For the text-containing cell, return its midpoint in (x, y) coordinate format. 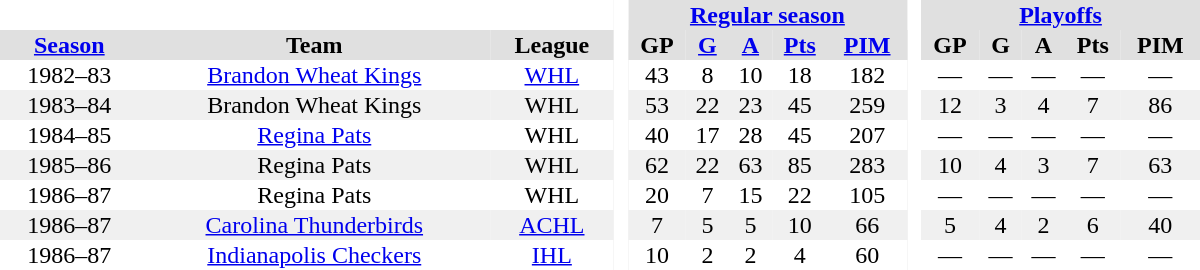
283 (868, 165)
Playoffs (1060, 15)
17 (708, 135)
1985–86 (70, 165)
85 (800, 165)
Team (314, 45)
259 (868, 105)
1983–84 (70, 105)
15 (750, 195)
8 (708, 75)
23 (750, 105)
60 (868, 255)
182 (868, 75)
Carolina Thunderbirds (314, 225)
1984–85 (70, 135)
62 (657, 165)
20 (657, 195)
6 (1093, 225)
ACHL (552, 225)
12 (950, 105)
League (552, 45)
207 (868, 135)
43 (657, 75)
Indianapolis Checkers (314, 255)
86 (1160, 105)
28 (750, 135)
Season (70, 45)
53 (657, 105)
66 (868, 225)
18 (800, 75)
1982–83 (70, 75)
Regular season (768, 15)
105 (868, 195)
IHL (552, 255)
